Locate the cell with the specified text and output its (x, y) center coordinate. 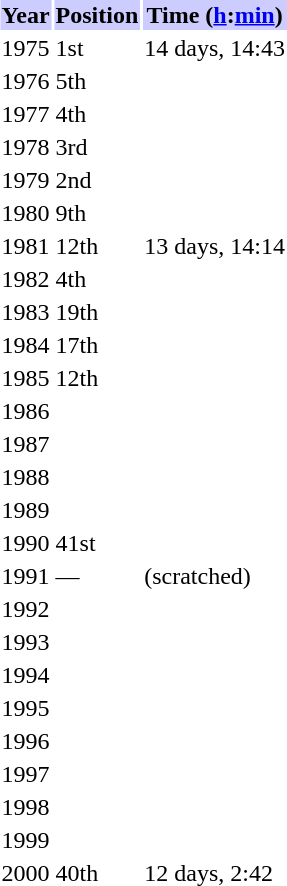
1989 (26, 510)
41st (97, 543)
1982 (26, 279)
1977 (26, 114)
9th (97, 213)
Position (97, 15)
Year (26, 15)
1990 (26, 543)
1988 (26, 477)
— (97, 576)
5th (97, 81)
1991 (26, 576)
1993 (26, 642)
19th (97, 312)
1980 (26, 213)
1998 (26, 807)
1985 (26, 378)
2nd (97, 180)
1995 (26, 708)
1975 (26, 48)
13 days, 14:14 (215, 246)
Time (h:min) (215, 15)
3rd (97, 147)
1986 (26, 411)
1987 (26, 444)
1984 (26, 345)
1994 (26, 675)
(scratched) (215, 576)
1996 (26, 741)
1st (97, 48)
14 days, 14:43 (215, 48)
1997 (26, 774)
1978 (26, 147)
1981 (26, 246)
1976 (26, 81)
1992 (26, 609)
17th (97, 345)
1983 (26, 312)
1999 (26, 840)
1979 (26, 180)
